Return [x, y] of the center of cell containing provided text 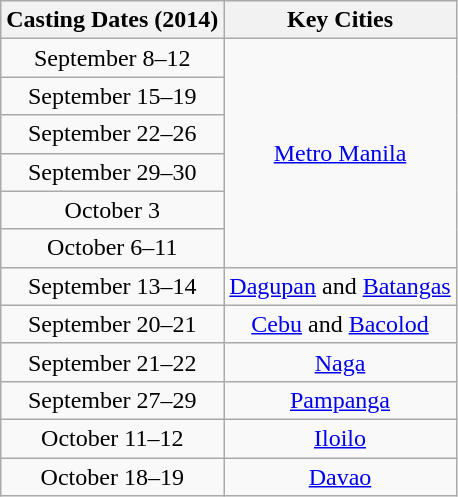
September 8–12 [112, 58]
September 20–21 [112, 324]
Davao [340, 477]
Dagupan and Batangas [340, 286]
Casting Dates (2014) [112, 20]
Naga [340, 362]
September 21–22 [112, 362]
Key Cities [340, 20]
September 27–29 [112, 400]
Iloilo [340, 438]
September 15–19 [112, 96]
October 11–12 [112, 438]
October 18–19 [112, 477]
Pampanga [340, 400]
Cebu and Bacolod [340, 324]
September 13–14 [112, 286]
Metro Manila [340, 153]
September 22–26 [112, 134]
September 29–30 [112, 172]
October 6–11 [112, 248]
October 3 [112, 210]
